Scan for the cell matching the given text and deliver its (x, y) coordinate at center. 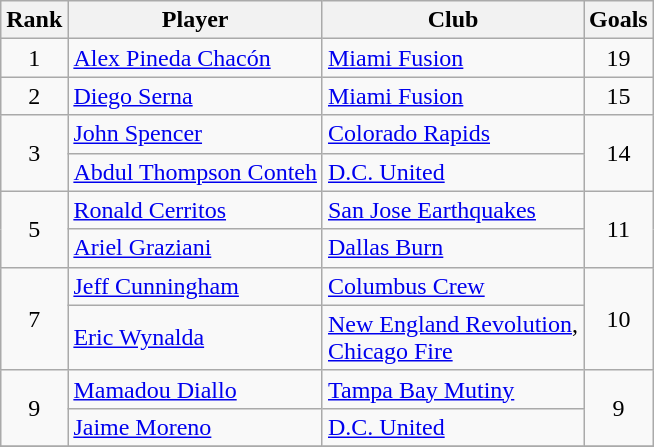
7 (34, 318)
Mamadou Diallo (196, 389)
Eric Wynalda (196, 338)
2 (34, 96)
Jaime Moreno (196, 427)
Jeff Cunningham (196, 286)
Ronald Cerritos (196, 210)
Diego Serna (196, 96)
Dallas Burn (452, 248)
Colorado Rapids (452, 134)
10 (619, 318)
New England Revolution, Chicago Fire (452, 338)
Goals (619, 20)
Rank (34, 20)
Player (196, 20)
15 (619, 96)
5 (34, 229)
Columbus Crew (452, 286)
3 (34, 153)
John Spencer (196, 134)
1 (34, 58)
19 (619, 58)
Tampa Bay Mutiny (452, 389)
Club (452, 20)
14 (619, 153)
Alex Pineda Chacón (196, 58)
Ariel Graziani (196, 248)
11 (619, 229)
Abdul Thompson Conteh (196, 172)
San Jose Earthquakes (452, 210)
